Return the [X, Y] coordinate for the center point of the cell that contains the specified text.  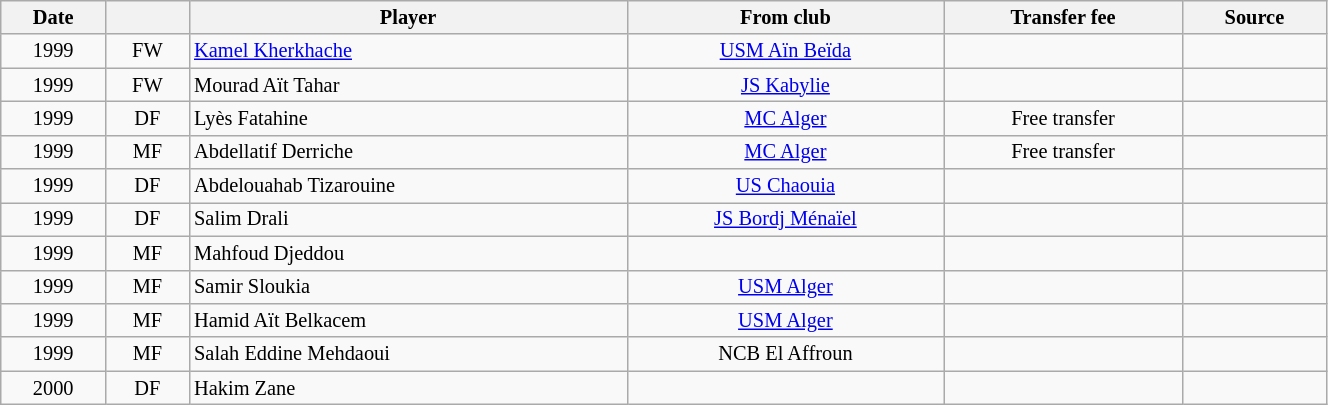
Hamid Aït Belkacem [408, 320]
Salim Drali [408, 219]
Abdellatif Derriche [408, 152]
JS Kabylie [786, 85]
Kamel Kherkhache [408, 51]
Date [54, 17]
JS Bordj Ménaïel [786, 219]
Source [1254, 17]
Transfer fee [1064, 17]
Lyès Fatahine [408, 118]
US Chaouia [786, 186]
Mahfoud Djeddou [408, 253]
Abdelouahab Tizarouine [408, 186]
Salah Eddine Mehdaoui [408, 354]
Samir Sloukia [408, 287]
Mourad Aït Tahar [408, 85]
From club [786, 17]
NCB El Affroun [786, 354]
2000 [54, 388]
USM Aïn Beïda [786, 51]
Player [408, 17]
Hakim Zane [408, 388]
